Output the [x, y] coordinate of the center of the cell containing the given text.  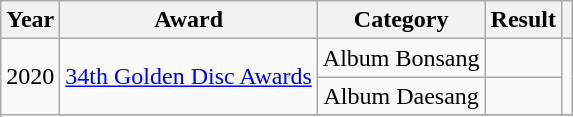
34th Golden Disc Awards [189, 77]
2020 [30, 77]
Album Bonsang [401, 58]
Result [523, 20]
Award [189, 20]
Year [30, 20]
Album Daesang [401, 96]
Category [401, 20]
